Find where the given text appears and provide that cell's center as (X, Y) coordinate. 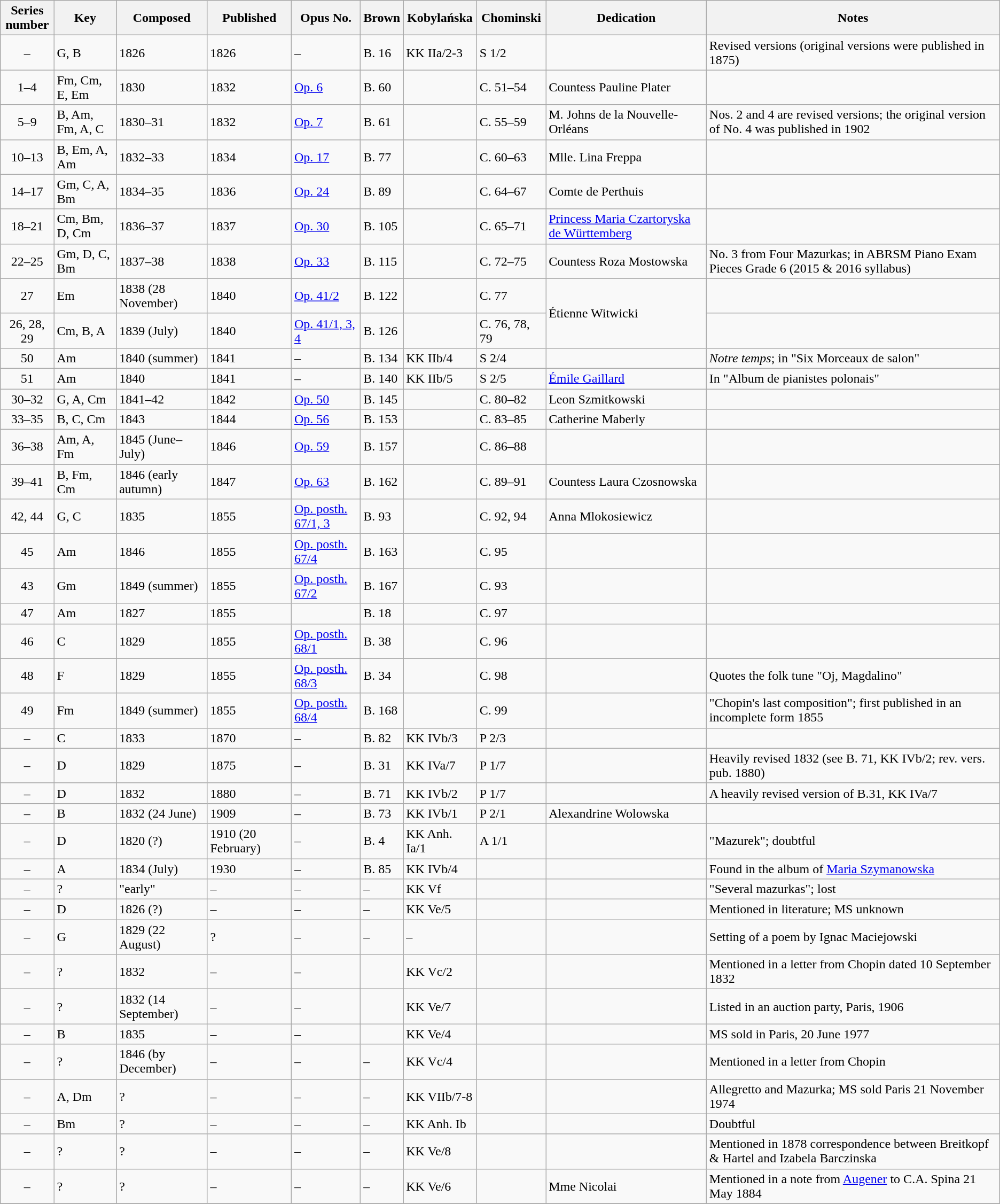
C. 65–71 (511, 227)
B. 145 (382, 399)
Chominski (511, 18)
1845 (June–July) (162, 447)
KK Ve/4 (440, 1034)
C. 76, 78, 79 (511, 330)
Opus No. (326, 18)
Mentioned in a letter from Chopin (853, 1061)
Mentioned in literature; MS unknown (853, 910)
M. Johns de la Nouvelle-Orléans (626, 122)
47 (27, 613)
Fm (85, 711)
1836–37 (162, 227)
1870 (249, 738)
A heavily revised version of B.31, KK IVa/7 (853, 793)
Op. 7 (326, 122)
B. 115 (382, 261)
C. 86–88 (511, 447)
F (85, 675)
Countess Laura Czosnowska (626, 482)
Comte de Perthuis (626, 191)
Op. 30 (326, 227)
B. 82 (382, 738)
Brown (382, 18)
Op. posth. 67/1, 3 (326, 516)
43 (27, 586)
Leon Szmitkowski (626, 399)
C. 96 (511, 641)
"Mazurek"; doubtful (853, 841)
C. 95 (511, 551)
1838 (28 November) (162, 296)
1837–38 (162, 261)
G, B (85, 52)
B. 157 (382, 447)
26, 28, 29 (27, 330)
B. 71 (382, 793)
B. 93 (382, 516)
1875 (249, 765)
KK IVb/2 (440, 793)
Catherine Maberly (626, 420)
Mentioned in a letter from Chopin dated 10 September 1832 (853, 972)
Bm (85, 1124)
Countess Roza Mostowska (626, 261)
Mentioned in a note from Augener to C.A. Spina 21 May 1884 (853, 1186)
KK IIa/2-3 (440, 52)
B. 167 (382, 586)
Setting of a poem by Ignac Maciejowski (853, 937)
Op. 50 (326, 399)
1834 (July) (162, 868)
B. 61 (382, 122)
1834 (249, 157)
Cm, Bm, D, Cm (85, 227)
G, A, Cm (85, 399)
B, Fm, Cm (85, 482)
B. 89 (382, 191)
B. 16 (382, 52)
Published (249, 18)
45 (27, 551)
Op. posth. 68/4 (326, 711)
33–35 (27, 420)
P 2/3 (511, 738)
1832–33 (162, 157)
G (85, 937)
KK Ve/5 (440, 910)
B. 134 (382, 358)
KK Ve/8 (440, 1151)
1843 (162, 420)
Op. 63 (326, 482)
Dedication (626, 18)
C. 55–59 (511, 122)
1838 (249, 261)
Countess Pauline Plater (626, 88)
1847 (249, 482)
1840 (summer) (162, 358)
46 (27, 641)
"early" (162, 889)
10–13 (27, 157)
C. 98 (511, 675)
Composed (162, 18)
Notre temps; in "Six Morceaux de salon" (853, 358)
B. 168 (382, 711)
KK Vc/2 (440, 972)
1830–31 (162, 122)
1832 (14 September) (162, 1007)
Op. 24 (326, 191)
50 (27, 358)
S 2/5 (511, 378)
KK IVa/7 (440, 765)
B, C, Cm (85, 420)
B. 18 (382, 613)
Gm, D, C, Bm (85, 261)
Am, A, Fm (85, 447)
C. 89–91 (511, 482)
B. 85 (382, 868)
1909 (249, 813)
1846 (early autumn) (162, 482)
30–32 (27, 399)
A, Dm (85, 1097)
"Chopin's last composition"; first published in an incomplete form 1855 (853, 711)
1836 (249, 191)
B. 105 (382, 227)
49 (27, 711)
C. 80–82 (511, 399)
Op. 41/1, 3, 4 (326, 330)
1–4 (27, 88)
B. 60 (382, 88)
KK IVb/3 (440, 738)
Op. 6 (326, 88)
B. 38 (382, 641)
B. 126 (382, 330)
C. 64–67 (511, 191)
Found in the album of Maria Szymanowska (853, 868)
Key (85, 18)
Op. 41/2 (326, 296)
C. 83–85 (511, 420)
36–38 (27, 447)
Em (85, 296)
KK IVb/4 (440, 868)
B. 77 (382, 157)
Series number (27, 18)
KK IIb/4 (440, 358)
Allegretto and Mazurka; MS sold Paris 21 November 1974 (853, 1097)
A (85, 868)
Émile Gaillard (626, 378)
Cm, B, A (85, 330)
1833 (162, 738)
1830 (162, 88)
14–17 (27, 191)
C. 72–75 (511, 261)
B. 122 (382, 296)
1846 (by December) (162, 1061)
Mlle. Lina Freppa (626, 157)
B, Am, Fm, A, C (85, 122)
B. 140 (382, 378)
B. 162 (382, 482)
C. 77 (511, 296)
B. 34 (382, 675)
C. 97 (511, 613)
Op. posth. 68/1 (326, 641)
1842 (249, 399)
1880 (249, 793)
48 (27, 675)
KK IIb/5 (440, 378)
C. 92, 94 (511, 516)
Op. 56 (326, 420)
Op. 17 (326, 157)
1837 (249, 227)
1930 (249, 868)
B. 73 (382, 813)
No. 3 from Four Mazurkas; in ABRSM Piano Exam Pieces Grade 6 (2015 & 2016 syllabus) (853, 261)
1827 (162, 613)
KK VIIb/7-8 (440, 1097)
Mme Nicolai (626, 1186)
Alexandrine Wolowska (626, 813)
Doubtful (853, 1124)
Op. posth. 68/3 (326, 675)
Anna Mlokosiewicz (626, 516)
KK IVb/1 (440, 813)
B. 4 (382, 841)
Quotes the folk tune "Oj, Magdalino" (853, 675)
1910 (20 February) (249, 841)
KK Ve/7 (440, 1007)
B. 163 (382, 551)
MS sold in Paris, 20 June 1977 (853, 1034)
1829 (22 August) (162, 937)
C. 93 (511, 586)
5–9 (27, 122)
B. 153 (382, 420)
In "Album de pianistes polonais" (853, 378)
1832 (24 June) (162, 813)
B. 31 (382, 765)
C. 99 (511, 711)
Nos. 2 and 4 are revised versions; the original version of No. 4 was published in 1902 (853, 122)
KK Anh. Ia/1 (440, 841)
B, Em, A, Am (85, 157)
39–41 (27, 482)
Op. 59 (326, 447)
KK Vc/4 (440, 1061)
Gm (85, 586)
KK Vf (440, 889)
Listed in an auction party, Paris, 1906 (853, 1007)
G, C (85, 516)
1844 (249, 420)
1841–42 (162, 399)
Princess Maria Czartoryska de Württemberg (626, 227)
51 (27, 378)
1826 (?) (162, 910)
Op. posth. 67/4 (326, 551)
Kobylańska (440, 18)
A 1/1 (511, 841)
Fm, Cm, E, Em (85, 88)
C. 51–54 (511, 88)
S 1/2 (511, 52)
S 2/4 (511, 358)
KK Anh. Ib (440, 1124)
1839 (July) (162, 330)
Notes (853, 18)
Mentioned in 1878 correspondence between Breitkopf & Hartel and Izabela Barczinska (853, 1151)
1820 (?) (162, 841)
22–25 (27, 261)
Étienne Witwicki (626, 313)
18–21 (27, 227)
Op. 33 (326, 261)
27 (27, 296)
1834–35 (162, 191)
KK Ve/6 (440, 1186)
Heavily revised 1832 (see B. 71, KK IVb/2; rev. vers. pub. 1880) (853, 765)
42, 44 (27, 516)
P 2/1 (511, 813)
Revised versions (original versions were published in 1875) (853, 52)
Gm, C, A, Bm (85, 191)
C. 60–63 (511, 157)
"Several mazurkas"; lost (853, 889)
Op. posth. 67/2 (326, 586)
